Detect which cell encompasses the target text, then output its (x, y) center coordinate. 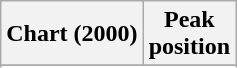
Peakposition (189, 34)
Chart (2000) (72, 34)
